For the text-containing cell, return its midpoint in (x, y) coordinate format. 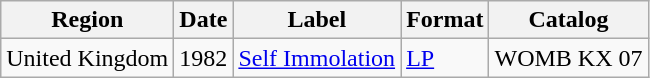
United Kingdom (88, 58)
1982 (204, 58)
Catalog (568, 20)
Region (88, 20)
Date (204, 20)
LP (445, 58)
Self Immolation (317, 58)
WOMB KX 07 (568, 58)
Format (445, 20)
Label (317, 20)
